Search for the cell housing the specified text and yield its [x, y] center coordinate. 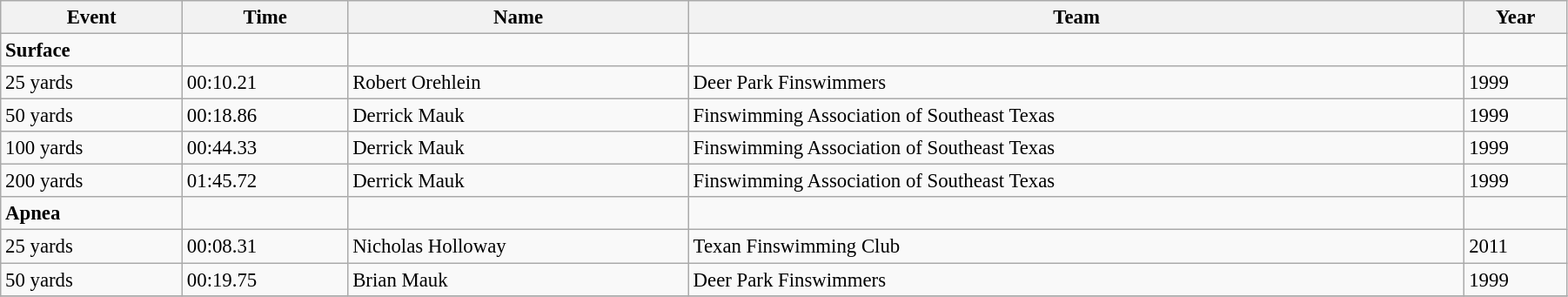
Time [265, 17]
Surface [92, 51]
100 yards [92, 148]
00:19.75 [265, 280]
Brian Mauk [519, 280]
Event [92, 17]
Team [1076, 17]
Texan Finswimming Club [1076, 246]
Nicholas Holloway [519, 246]
200 yards [92, 181]
Apnea [92, 213]
00:44.33 [265, 148]
Name [519, 17]
00:08.31 [265, 246]
00:10.21 [265, 83]
Robert Orehlein [519, 83]
01:45.72 [265, 181]
00:18.86 [265, 116]
2011 [1516, 246]
Year [1516, 17]
